Output the [x, y] coordinate of the center of the cell containing the given text.  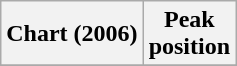
Chart (2006) [72, 34]
Peakposition [189, 34]
